For the text-containing cell, return its midpoint in [x, y] coordinate format. 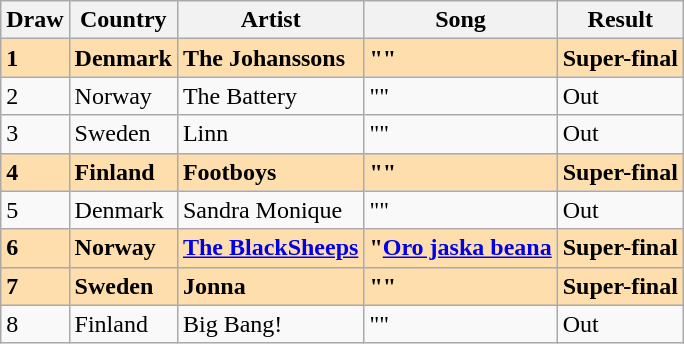
Result [620, 20]
The Johanssons [270, 58]
Draw [35, 20]
Artist [270, 20]
Big Bang! [270, 324]
Song [460, 20]
6 [35, 248]
5 [35, 210]
Linn [270, 134]
The BlackSheeps [270, 248]
2 [35, 96]
Footboys [270, 172]
"Oro jaska beana [460, 248]
Jonna [270, 286]
8 [35, 324]
7 [35, 286]
3 [35, 134]
Sandra Monique [270, 210]
4 [35, 172]
Country [123, 20]
The Battery [270, 96]
1 [35, 58]
